Return the [X, Y] coordinate for the center point of the cell that contains the specified text.  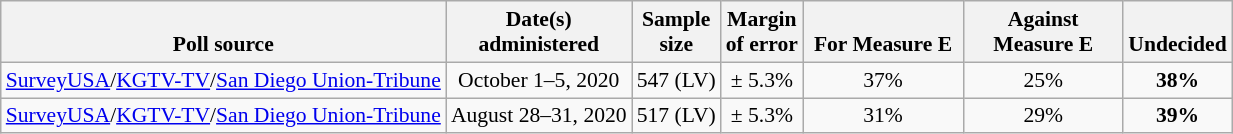
Date(s)administered [539, 32]
25% [1043, 80]
517 (LV) [676, 116]
37% [883, 80]
Samplesize [676, 32]
31% [883, 116]
Against Measure E [1043, 32]
547 (LV) [676, 80]
Undecided [1177, 32]
29% [1043, 116]
August 28–31, 2020 [539, 116]
38% [1177, 80]
39% [1177, 116]
October 1–5, 2020 [539, 80]
For Measure E [883, 32]
Poll source [224, 32]
Marginof error [762, 32]
